Search for the cell housing the specified text and yield its (X, Y) center coordinate. 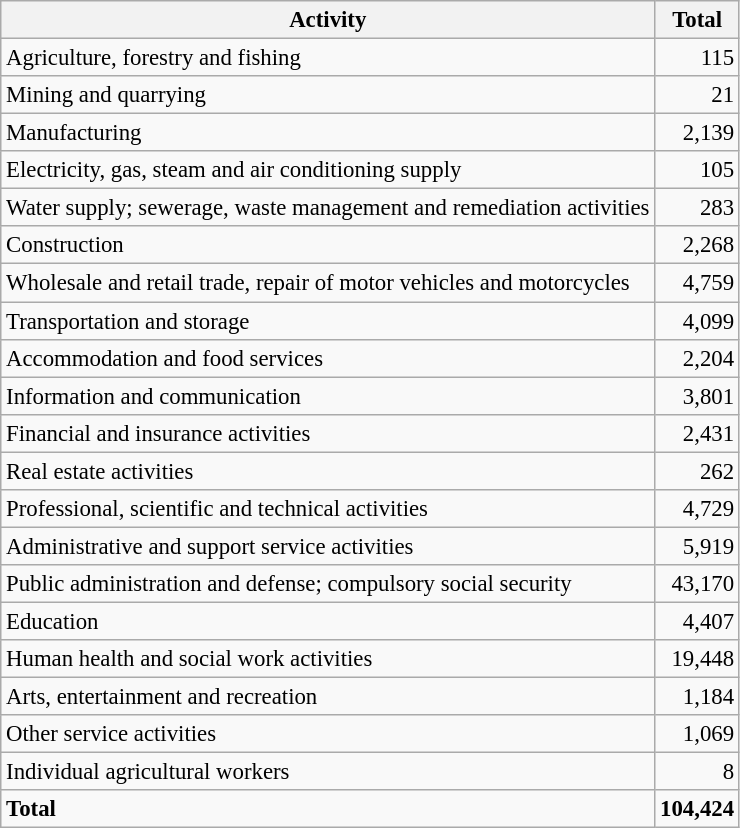
21 (698, 95)
Mining and quarrying (328, 95)
2,139 (698, 133)
283 (698, 208)
Other service activities (328, 734)
1,184 (698, 697)
Information and communication (328, 396)
Activity (328, 20)
4,099 (698, 321)
4,407 (698, 621)
1,069 (698, 734)
43,170 (698, 584)
Real estate activities (328, 471)
4,759 (698, 283)
115 (698, 58)
Manufacturing (328, 133)
2,204 (698, 358)
19,448 (698, 659)
Arts, entertainment and recreation (328, 697)
Accommodation and food services (328, 358)
Electricity, gas, steam and air conditioning supply (328, 170)
Construction (328, 245)
Education (328, 621)
Financial and insurance activities (328, 433)
Professional, scientific and technical activities (328, 509)
Agriculture, forestry and fishing (328, 58)
Transportation and storage (328, 321)
Administrative and support service activities (328, 546)
2,268 (698, 245)
5,919 (698, 546)
4,729 (698, 509)
Water supply; sewerage, waste management and remediation activities (328, 208)
104,424 (698, 809)
3,801 (698, 396)
Individual agricultural workers (328, 772)
105 (698, 170)
8 (698, 772)
262 (698, 471)
Wholesale and retail trade, repair of motor vehicles and motorcycles (328, 283)
Public administration and defense; compulsory social security (328, 584)
2,431 (698, 433)
Human health and social work activities (328, 659)
